Provide the (x, y) coordinate of the cell's center where the given text is located.  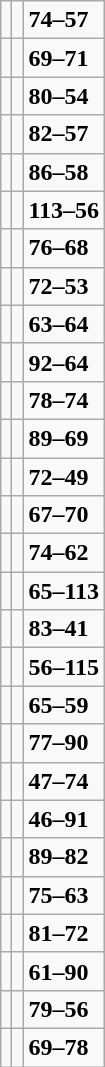
65–113 (64, 591)
65–59 (64, 705)
69–78 (64, 1047)
92–64 (64, 362)
67–70 (64, 515)
47–74 (64, 781)
61–90 (64, 971)
63–64 (64, 324)
46–91 (64, 819)
82–57 (64, 134)
83–41 (64, 629)
72–53 (64, 286)
78–74 (64, 400)
80–54 (64, 96)
86–58 (64, 172)
79–56 (64, 1009)
75–63 (64, 895)
74–62 (64, 553)
89–82 (64, 857)
74–57 (64, 20)
81–72 (64, 933)
76–68 (64, 248)
69–71 (64, 58)
56–115 (64, 667)
89–69 (64, 438)
77–90 (64, 743)
72–49 (64, 477)
113–56 (64, 210)
